For the text-containing cell, return its midpoint in [X, Y] coordinate format. 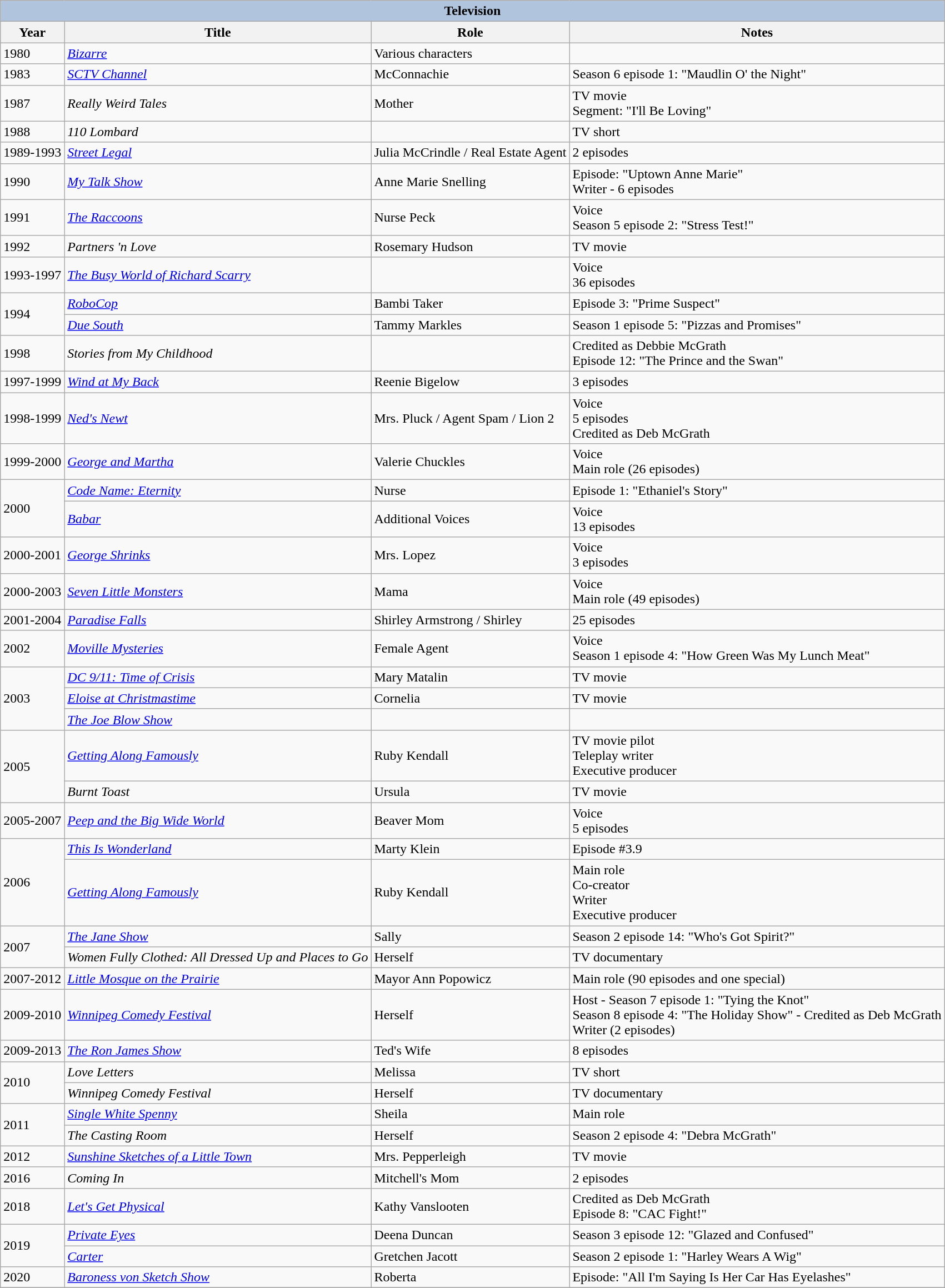
Mama [470, 591]
SCTV Channel [218, 74]
Voice Season 5 episode 2: "Stress Test!" [757, 218]
Title [218, 32]
1997-1999 [32, 382]
1980 [32, 53]
Mrs. Lopez [470, 555]
2016 [32, 1177]
Nurse [470, 490]
1983 [32, 74]
The Jane Show [218, 936]
Peep and the Big Wide World [218, 820]
Sally [470, 936]
Sunshine Sketches of a Little Town [218, 1156]
Really Weird Tales [218, 103]
2018 [32, 1206]
Rosemary Hudson [470, 246]
Burnt Toast [218, 791]
Television [472, 11]
Year [32, 32]
Mayor Ann Popowicz [470, 979]
Bambi Taker [470, 303]
110 Lombard [218, 132]
Cornelia [470, 698]
2001-2004 [32, 620]
Voice Season 1 episode 4: "How Green Was My Lunch Meat" [757, 649]
Voice Main role (49 episodes) [757, 591]
2005 [32, 766]
25 episodes [757, 620]
TV movie Segment: "I'll Be Loving" [757, 103]
Marty Klein [470, 849]
RoboCop [218, 303]
Voice 5 episodes Credited as Deb McGrath [757, 418]
8 episodes [757, 1051]
1989-1993 [32, 153]
Mary Matalin [470, 677]
1998-1999 [32, 418]
Episode #3.9 [757, 849]
2007 [32, 947]
Notes [757, 32]
Gretchen Jacott [470, 1256]
Little Mosque on the Prairie [218, 979]
The Busy World of Richard Scarry [218, 274]
Valerie Chuckles [470, 462]
Seven Little Monsters [218, 591]
1988 [32, 132]
2000 [32, 509]
Voice5 episodes [757, 820]
My Talk Show [218, 181]
Female Agent [470, 649]
Credited as Debbie McGrath Episode 12: "The Prince and the Swan" [757, 353]
Kathy Vanslooten [470, 1206]
1993-1997 [32, 274]
Main role Co-creator Writer Executive producer [757, 893]
DC 9/11: Time of Crisis [218, 677]
1991 [32, 218]
McConnachie [470, 74]
Episode: "All I'm Saying Is Her Car Has Eyelashes" [757, 1277]
Eloise at Christmastime [218, 698]
Voice Main role (26 episodes) [757, 462]
Street Legal [218, 153]
George Shrinks [218, 555]
Sheila [470, 1114]
Baroness von Sketch Show [218, 1277]
Stories from My Childhood [218, 353]
Let's Get Physical [218, 1206]
2000-2001 [32, 555]
2009-2013 [32, 1051]
2006 [32, 882]
1994 [32, 314]
Anne Marie Snelling [470, 181]
Voice 3 episodes [757, 555]
Paradise Falls [218, 620]
Love Letters [218, 1072]
Season 3 episode 12: "Glazed and Confused" [757, 1235]
Single White Spenny [218, 1114]
Mrs. Pluck / Agent Spam / Lion 2 [470, 418]
2011 [32, 1125]
Season 1 episode 5: "Pizzas and Promises" [757, 325]
Deena Duncan [470, 1235]
Tammy Markles [470, 325]
Ursula [470, 791]
2005-2007 [32, 820]
George and Martha [218, 462]
Main role (90 episodes and one special) [757, 979]
3 episodes [757, 382]
Season 6 episode 1: "Maudlin O' the Night" [757, 74]
Season 2 episode 1: "Harley Wears A Wig" [757, 1256]
This Is Wonderland [218, 849]
2019 [32, 1245]
Roberta [470, 1277]
The Raccoons [218, 218]
Carter [218, 1256]
Melissa [470, 1072]
The Ron James Show [218, 1051]
1987 [32, 103]
The Joe Blow Show [218, 719]
2012 [32, 1156]
Episode: "Uptown Anne Marie" Writer - 6 episodes [757, 181]
Mitchell's Mom [470, 1177]
Mrs. Pepperleigh [470, 1156]
Due South [218, 325]
Voice 13 episodes [757, 519]
Season 2 episode 14: "Who's Got Spirit?" [757, 936]
2020 [32, 1277]
2003 [32, 698]
Beaver Mom [470, 820]
Ned's Newt [218, 418]
Bizarre [218, 53]
Babar [218, 519]
TV movie pilot Teleplay writer Executive producer [757, 755]
Role [470, 32]
2000-2003 [32, 591]
Credited as Deb McGrath Episode 8: "CAC Fight!" [757, 1206]
2007-2012 [32, 979]
Episode 1: "Ethaniel's Story" [757, 490]
1998 [32, 353]
Main role [757, 1114]
Season 2 episode 4: "Debra McGrath" [757, 1135]
Shirley Armstrong / Shirley [470, 620]
Women Fully Clothed: All Dressed Up and Places to Go [218, 958]
Various characters [470, 53]
Code Name: Eternity [218, 490]
2009-2010 [32, 1015]
Episode 3: "Prime Suspect" [757, 303]
2002 [32, 649]
Voice 36 episodes [757, 274]
1992 [32, 246]
Additional Voices [470, 519]
Nurse Peck [470, 218]
Moville Mysteries [218, 649]
Coming In [218, 1177]
Julia McCrindle / Real Estate Agent [470, 153]
Host - Season 7 episode 1: "Tying the Knot" Season 8 episode 4: "The Holiday Show" - Credited as Deb McGrath Writer (2 episodes) [757, 1015]
1999-2000 [32, 462]
Reenie Bigelow [470, 382]
The Casting Room [218, 1135]
Mother [470, 103]
Wind at My Back [218, 382]
2010 [32, 1082]
1990 [32, 181]
Private Eyes [218, 1235]
Partners 'n Love [218, 246]
Ted's Wife [470, 1051]
